Determine the [X, Y] coordinate at the center of the cell enclosing the given text.  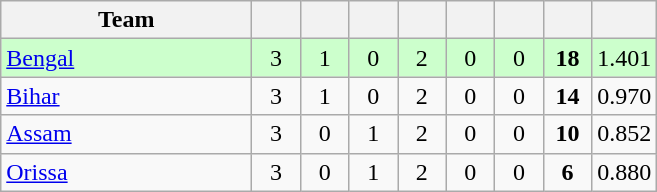
Bengal [126, 58]
0.852 [624, 134]
Team [126, 20]
Orissa [126, 172]
18 [568, 58]
0.970 [624, 96]
10 [568, 134]
0.880 [624, 172]
6 [568, 172]
14 [568, 96]
1.401 [624, 58]
Assam [126, 134]
Bihar [126, 96]
